Return the [X, Y] coordinate for the center point of the cell that contains the specified text.  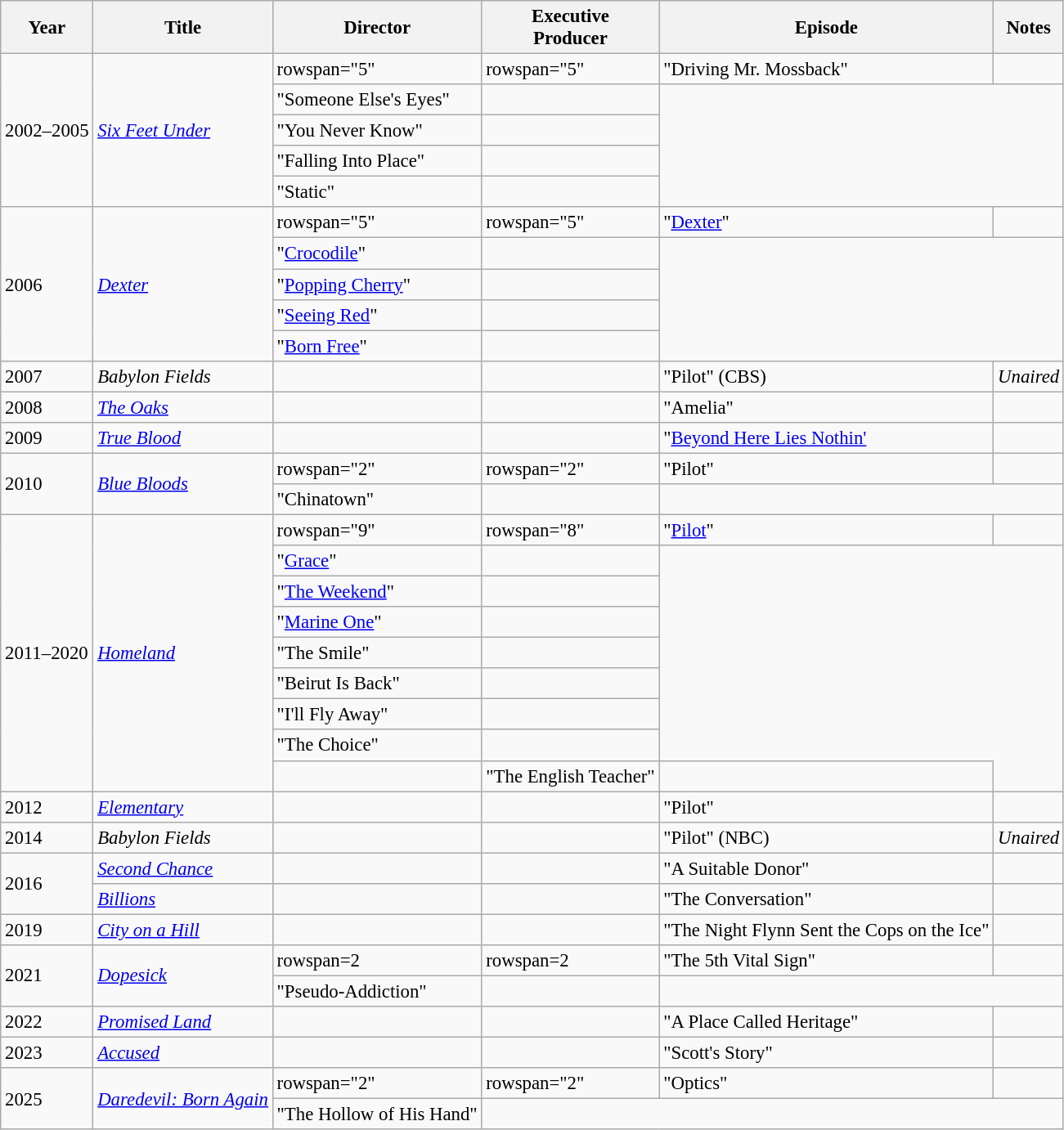
2016 [47, 883]
"The Conversation" [826, 899]
2011–2020 [47, 652]
"I'll Fly Away" [377, 715]
rowspan="8" [571, 530]
"Static" [377, 192]
2006 [47, 285]
2007 [47, 376]
"Chinatown" [377, 500]
Six Feet Under [183, 131]
"Grace" [377, 561]
Blue Bloods [183, 484]
Episode [826, 28]
Title [183, 28]
"The Choice" [377, 746]
2008 [47, 407]
2022 [47, 1022]
"The Weekend" [377, 592]
"Seeing Red" [377, 315]
Dopesick [183, 976]
"Born Free" [377, 346]
"A Place Called Heritage" [826, 1022]
2019 [47, 930]
2012 [47, 807]
Year [47, 28]
"Crocodile" [377, 253]
2009 [47, 438]
True Blood [183, 438]
"Marine One" [377, 622]
City on a Hill [183, 930]
Elementary [183, 807]
Homeland [183, 652]
"The Night Flynn Sent the Cops on the Ice" [826, 930]
Dexter [183, 285]
2002–2005 [47, 131]
"Beirut Is Back" [377, 684]
"A Suitable Donor" [826, 868]
"Popping Cherry" [377, 285]
2021 [47, 976]
"Optics" [826, 1083]
Promised Land [183, 1022]
Second Chance [183, 868]
"Amelia" [826, 407]
2025 [47, 1099]
"Scott's Story" [826, 1053]
Billions [183, 899]
Director [377, 28]
Notes [1029, 28]
"The English Teacher" [571, 776]
"Dexter" [826, 223]
rowspan="9" [377, 530]
Daredevil: Born Again [183, 1099]
"The 5th Vital Sign" [826, 961]
"Pilot" (CBS) [826, 376]
"You Never Know" [377, 131]
2023 [47, 1053]
2010 [47, 484]
"The Hollow of His Hand" [377, 1114]
"Pseudo-Addiction" [377, 991]
"Pilot" (NBC) [826, 837]
The Oaks [183, 407]
"Someone Else's Eyes" [377, 100]
"Falling Into Place" [377, 161]
"Driving Mr. Mossback" [826, 70]
"Beyond Here Lies Nothin' [826, 438]
ExecutiveProducer [571, 28]
2014 [47, 837]
"The Smile" [377, 653]
Accused [183, 1053]
